Detect which cell encompasses the target text, then output its [x, y] center coordinate. 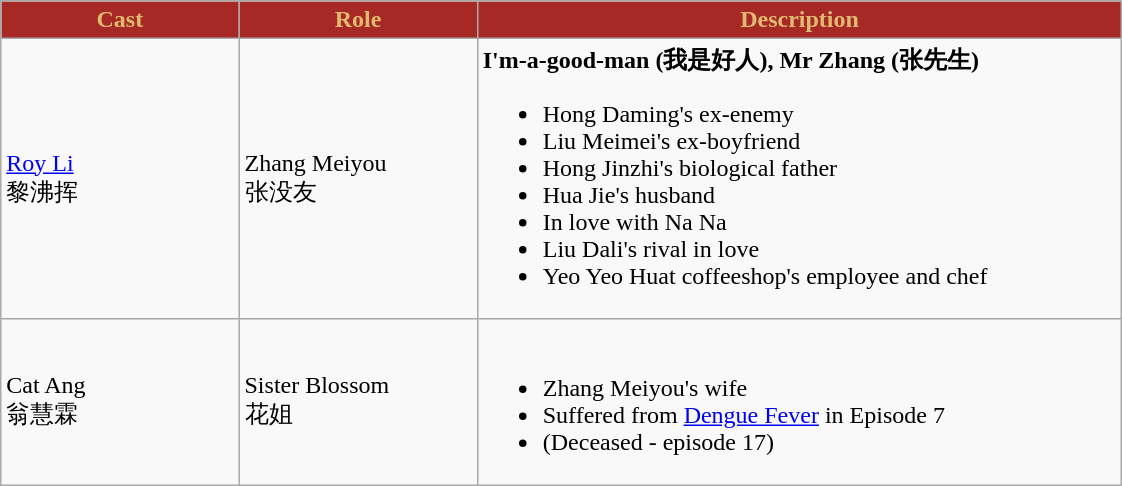
Role [358, 20]
Description [800, 20]
Cast [120, 20]
Roy Li黎沸挥 [120, 179]
Zhang Meiyou's wifeSuffered from Dengue Fever in Episode 7(Deceased - episode 17) [800, 402]
Zhang Meiyou 张没友 [358, 179]
Cat Ang翁慧霖 [120, 402]
Sister Blossom 花姐 [358, 402]
